Determine the [x, y] coordinate at the center of the cell enclosing the given text.  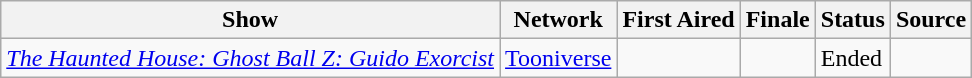
Show [250, 20]
Ended [852, 58]
Source [930, 20]
Finale [778, 20]
First Aired [678, 20]
Network [558, 20]
Tooniverse [558, 58]
The Haunted House: Ghost Ball Z: Guido Exorcist [250, 58]
Status [852, 20]
